Identify which cell holds the provided text, then report its (x, y) central coordinate. 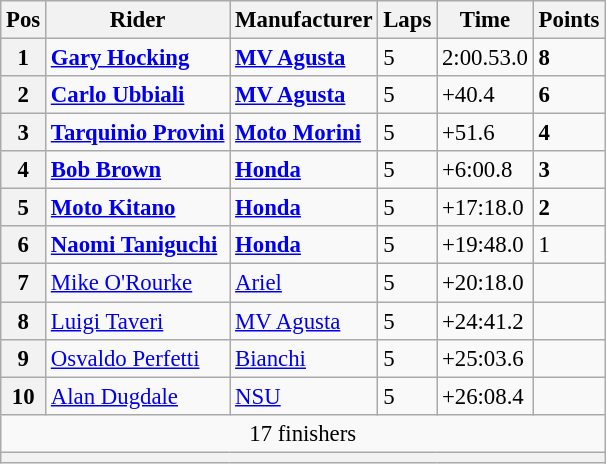
+25:03.6 (486, 358)
Mike O'Rourke (138, 283)
+20:18.0 (486, 283)
Bianchi (304, 358)
+26:08.4 (486, 396)
Osvaldo Perfetti (138, 358)
NSU (304, 396)
Carlo Ubbiali (138, 95)
Gary Hocking (138, 58)
+19:48.0 (486, 245)
Moto Kitano (138, 208)
Time (486, 20)
Bob Brown (138, 170)
Laps (408, 20)
+51.6 (486, 133)
+24:41.2 (486, 321)
+40.4 (486, 95)
Ariel (304, 283)
Luigi Taveri (138, 321)
9 (24, 358)
Pos (24, 20)
Manufacturer (304, 20)
Naomi Taniguchi (138, 245)
+6:00.8 (486, 170)
Alan Dugdale (138, 396)
17 finishers (303, 433)
Tarquinio Provini (138, 133)
7 (24, 283)
10 (24, 396)
Points (568, 20)
Rider (138, 20)
2:00.53.0 (486, 58)
Moto Morini (304, 133)
+17:18.0 (486, 208)
